Scan for the cell matching the given text and deliver its [X, Y] coordinate at center. 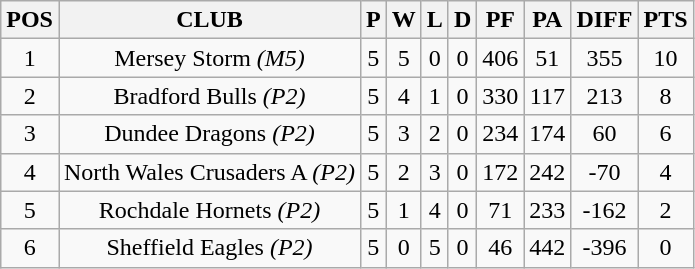
-396 [604, 248]
234 [500, 134]
71 [500, 210]
172 [500, 172]
174 [548, 134]
Dundee Dragons (P2) [209, 134]
60 [604, 134]
PTS [666, 20]
117 [548, 96]
DIFF [604, 20]
Mersey Storm (M5) [209, 58]
-162 [604, 210]
POS [30, 20]
Sheffield Eagles (P2) [209, 248]
Bradford Bulls (P2) [209, 96]
8 [666, 96]
46 [500, 248]
10 [666, 58]
L [434, 20]
406 [500, 58]
P [373, 20]
-70 [604, 172]
D [462, 20]
PA [548, 20]
PF [500, 20]
CLUB [209, 20]
242 [548, 172]
355 [604, 58]
Rochdale Hornets (P2) [209, 210]
213 [604, 96]
330 [500, 96]
51 [548, 58]
W [404, 20]
233 [548, 210]
North Wales Crusaders A (P2) [209, 172]
442 [548, 248]
